Detect which cell encompasses the target text, then output its (x, y) center coordinate. 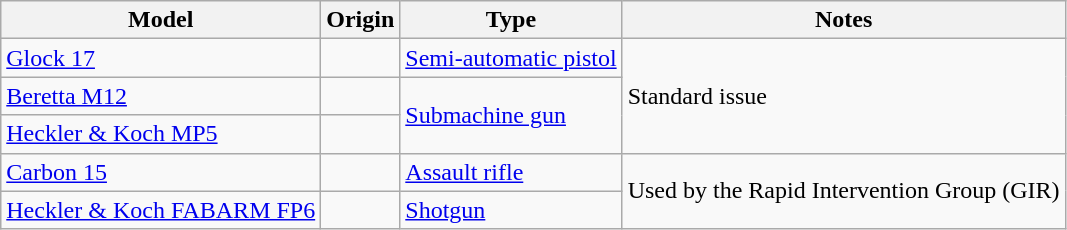
Assault rifle (511, 172)
Glock 17 (161, 58)
Submachine gun (511, 115)
Beretta M12 (161, 96)
Used by the Rapid Intervention Group (GIR) (844, 191)
Heckler & Koch MP5 (161, 134)
Model (161, 20)
Shotgun (511, 210)
Notes (844, 20)
Carbon 15 (161, 172)
Type (511, 20)
Semi-automatic pistol (511, 58)
Standard issue (844, 96)
Origin (360, 20)
Heckler & Koch FABARM FP6 (161, 210)
